Find where the given text appears and provide that cell's center as (X, Y) coordinate. 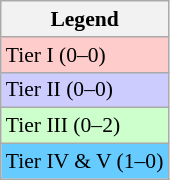
Tier III (0–2) (85, 126)
Tier II (0–0) (85, 90)
Tier IV & V (1–0) (85, 162)
Legend (85, 19)
Tier I (0–0) (85, 55)
